Extract the [X, Y] coordinate from the center of the cell holding the provided text.  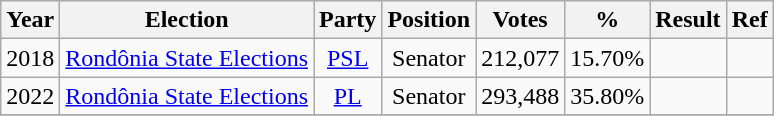
Result [688, 20]
Votes [520, 20]
PSL [348, 58]
2022 [30, 96]
15.70% [608, 58]
Ref [750, 20]
293,488 [520, 96]
Election [187, 20]
PL [348, 96]
Party [348, 20]
Position [429, 20]
% [608, 20]
2018 [30, 58]
212,077 [520, 58]
Year [30, 20]
35.80% [608, 96]
